Extract the [x, y] coordinate from the center of the cell holding the provided text.  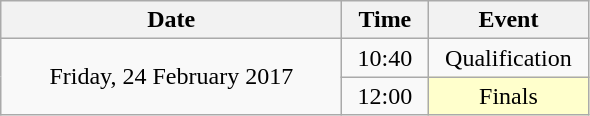
Qualification [508, 58]
Date [172, 20]
Finals [508, 96]
Time [385, 20]
Friday, 24 February 2017 [172, 77]
10:40 [385, 58]
Event [508, 20]
12:00 [385, 96]
